Pinpoint the cell where the given text exists, returning its (x, y) midpoint coordinate. 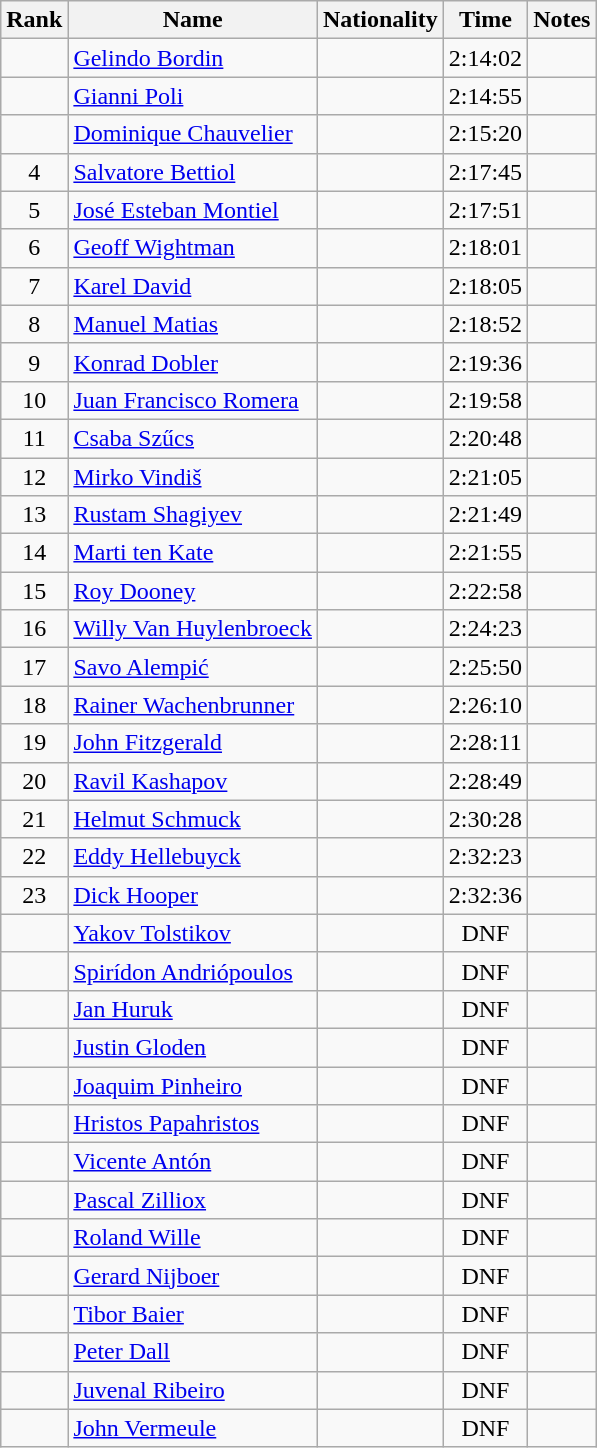
Peter Dall (193, 1352)
2:21:55 (485, 553)
Jan Huruk (193, 1009)
2:14:55 (485, 96)
John Vermeule (193, 1428)
18 (34, 705)
17 (34, 667)
14 (34, 553)
2:18:52 (485, 324)
Salvatore Bettiol (193, 172)
Savo Alempić (193, 667)
Justin Gloden (193, 1047)
Karel David (193, 286)
7 (34, 286)
2:17:45 (485, 172)
Ravil Kashapov (193, 781)
15 (34, 591)
Time (485, 20)
21 (34, 819)
Helmut Schmuck (193, 819)
Eddy Hellebuyck (193, 857)
John Fitzgerald (193, 743)
Nationality (380, 20)
Dominique Chauvelier (193, 134)
10 (34, 400)
Gerard Nijboer (193, 1276)
22 (34, 857)
Marti ten Kate (193, 553)
2:14:02 (485, 58)
5 (34, 210)
Geoff Wightman (193, 248)
23 (34, 895)
20 (34, 781)
Spirídon Andriópoulos (193, 971)
Manuel Matias (193, 324)
2:24:23 (485, 629)
Rank (34, 20)
Mirko Vindiš (193, 477)
4 (34, 172)
2:20:48 (485, 438)
Hristos Papahristos (193, 1124)
Juvenal Ribeiro (193, 1390)
Willy Van Huylenbroeck (193, 629)
2:18:01 (485, 248)
Rainer Wachenbrunner (193, 705)
2:32:23 (485, 857)
9 (34, 362)
Juan Francisco Romera (193, 400)
2:15:20 (485, 134)
2:17:51 (485, 210)
2:28:49 (485, 781)
2:32:36 (485, 895)
Roland Wille (193, 1238)
2:19:36 (485, 362)
2:21:49 (485, 515)
Tibor Baier (193, 1314)
12 (34, 477)
Notes (562, 20)
Dick Hooper (193, 895)
2:18:05 (485, 286)
2:19:58 (485, 400)
8 (34, 324)
Rustam Shagiyev (193, 515)
2:30:28 (485, 819)
2:21:05 (485, 477)
Roy Dooney (193, 591)
Csaba Szűcs (193, 438)
Joaquim Pinheiro (193, 1085)
19 (34, 743)
Gianni Poli (193, 96)
2:26:10 (485, 705)
11 (34, 438)
6 (34, 248)
Konrad Dobler (193, 362)
Vicente Antón (193, 1162)
José Esteban Montiel (193, 210)
Name (193, 20)
16 (34, 629)
Gelindo Bordin (193, 58)
2:22:58 (485, 591)
2:25:50 (485, 667)
13 (34, 515)
Yakov Tolstikov (193, 933)
2:28:11 (485, 743)
Pascal Zilliox (193, 1200)
